Locate the cell with the specified text and output its (x, y) center coordinate. 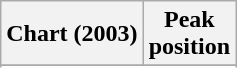
Peakposition (189, 34)
Chart (2003) (72, 34)
